Return the (X, Y) coordinate for the center point of the cell that contains the specified text.  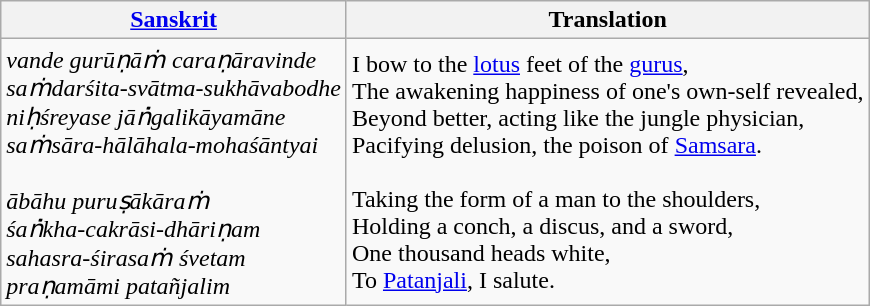
Sanskrit (174, 20)
Translation (608, 20)
